Capture the cell that displays the provided text and extract its [x, y] central coordinate. 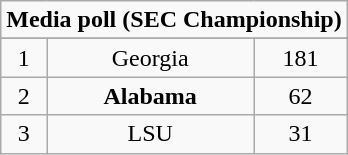
1 [24, 58]
3 [24, 134]
Alabama [150, 96]
31 [300, 134]
2 [24, 96]
Georgia [150, 58]
Media poll (SEC Championship) [174, 20]
62 [300, 96]
LSU [150, 134]
181 [300, 58]
